For the text-containing cell, return its midpoint in [X, Y] coordinate format. 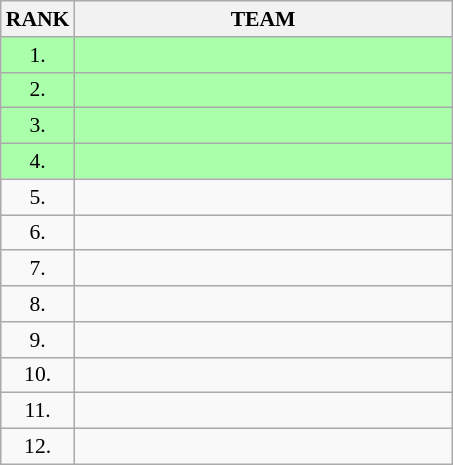
TEAM [262, 19]
1. [38, 55]
11. [38, 411]
5. [38, 197]
10. [38, 375]
3. [38, 126]
RANK [38, 19]
4. [38, 162]
2. [38, 90]
6. [38, 233]
8. [38, 304]
7. [38, 269]
12. [38, 447]
9. [38, 340]
